Capture the cell that displays the provided text and extract its (X, Y) central coordinate. 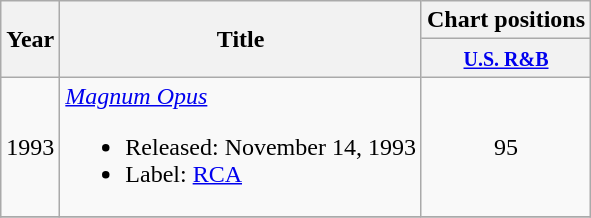
95 (506, 147)
Magnum OpusReleased: November 14, 1993Label: RCA (241, 147)
1993 (30, 147)
Chart positions (506, 20)
U.S. R&B (506, 58)
Title (241, 39)
Year (30, 39)
